From the cell containing the given text, extract its center point as [X, Y] coordinate. 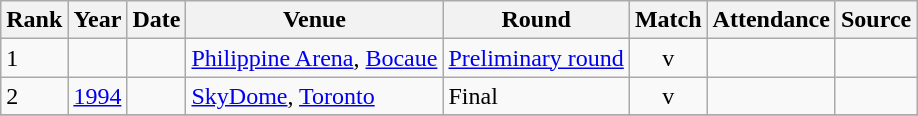
Date [156, 20]
Match [668, 20]
Attendance [771, 20]
Rank [34, 20]
Round [536, 20]
Philippine Arena, Bocaue [314, 58]
1 [34, 58]
Year [98, 20]
SkyDome, Toronto [314, 96]
2 [34, 96]
Venue [314, 20]
Final [536, 96]
Source [876, 20]
Preliminary round [536, 58]
1994 [98, 96]
